Identify which cell holds the provided text, then report its (X, Y) central coordinate. 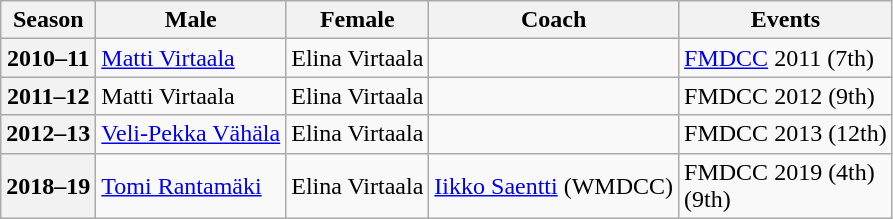
FMDCC 2011 (7th) (786, 58)
FMDCC 2019 (4th) (9th) (786, 186)
Tomi Rantamäki (191, 186)
Female (358, 20)
2011–12 (48, 96)
2010–11 (48, 58)
FMDCC 2013 (12th) (786, 134)
Iikko Saentti (WMDCC) (554, 186)
Veli-Pekka Vähäla (191, 134)
Coach (554, 20)
2012–13 (48, 134)
FMDCC 2012 (9th) (786, 96)
Season (48, 20)
Male (191, 20)
Events (786, 20)
2018–19 (48, 186)
